Output the (x, y) coordinate of the center of the cell containing the given text.  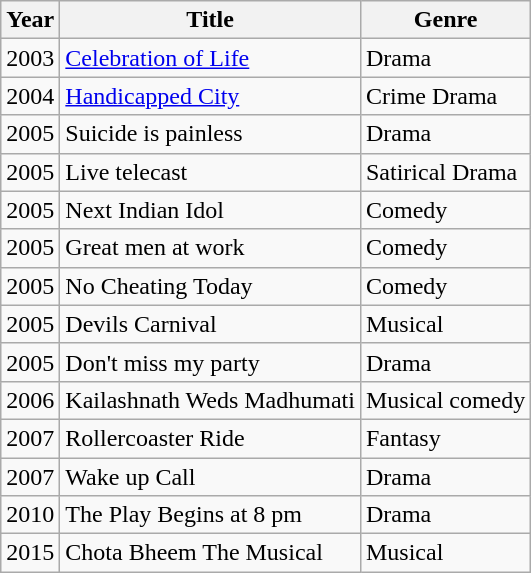
Suicide is painless (210, 134)
Celebration of Life (210, 58)
2015 (30, 553)
Year (30, 20)
Satirical Drama (445, 172)
Next Indian Idol (210, 210)
Great men at work (210, 248)
2006 (30, 400)
Don't miss my party (210, 362)
Rollercoaster Ride (210, 438)
Kailashnath Weds Madhumati (210, 400)
Wake up Call (210, 477)
Chota Bheem The Musical (210, 553)
Handicapped City (210, 96)
Genre (445, 20)
2010 (30, 515)
Crime Drama (445, 96)
2003 (30, 58)
Fantasy (445, 438)
Musical comedy (445, 400)
Devils Carnival (210, 324)
Title (210, 20)
Live telecast (210, 172)
2004 (30, 96)
The Play Begins at 8 pm (210, 515)
No Cheating Today (210, 286)
